Determine the [x, y] coordinate at the center of the cell enclosing the given text.  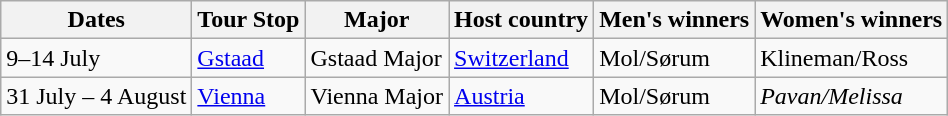
Men's winners [674, 20]
Austria [522, 96]
Switzerland [522, 58]
Vienna [248, 96]
Gstaad [248, 58]
Host country [522, 20]
Dates [96, 20]
Women's winners [852, 20]
Tour Stop [248, 20]
Gstaad Major [377, 58]
Vienna Major [377, 96]
Klineman/Ross [852, 58]
31 July – 4 August [96, 96]
Major [377, 20]
Pavan/Melissa [852, 96]
9–14 July [96, 58]
